From the cell containing the given text, extract its center point as [x, y] coordinate. 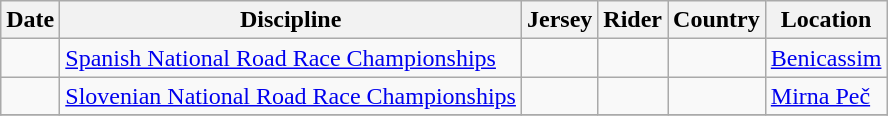
Slovenian National Road Race Championships [291, 96]
Mirna Peč [826, 96]
Spanish National Road Race Championships [291, 58]
Date [30, 20]
Location [826, 20]
Benicassim [826, 58]
Discipline [291, 20]
Jersey [559, 20]
Country [717, 20]
Rider [633, 20]
